Search for the cell housing the specified text and yield its (x, y) center coordinate. 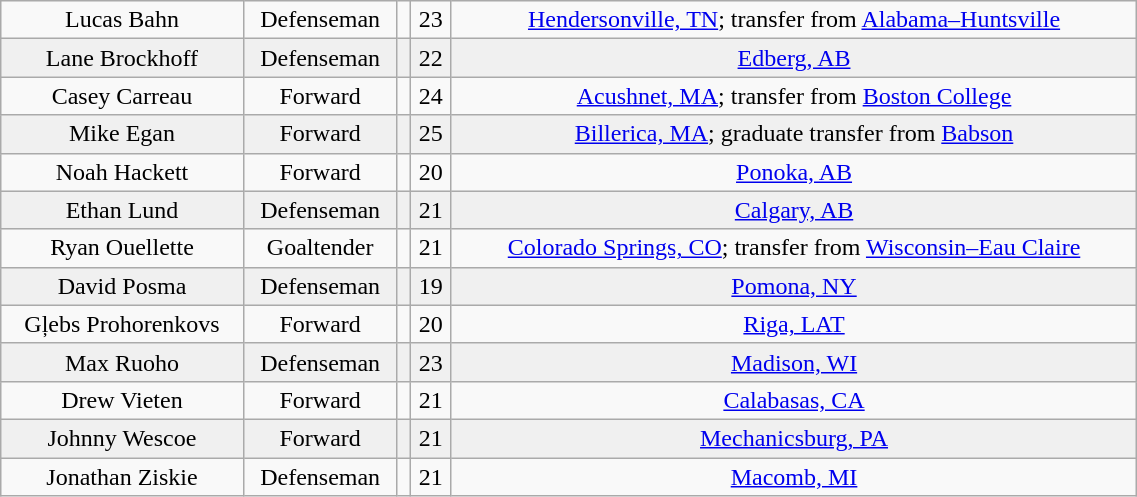
Johnny Wescoe (122, 438)
Mike Egan (122, 134)
Madison, WI (794, 362)
Calgary, AB (794, 210)
Pomona, NY (794, 286)
Lucas Bahn (122, 20)
22 (430, 58)
25 (430, 134)
Billerica, MA; graduate transfer from Babson (794, 134)
Calabasas, CA (794, 400)
Jonathan Ziskie (122, 477)
David Posma (122, 286)
Noah Hackett (122, 172)
Hendersonville, TN; transfer from Alabama–Huntsville (794, 20)
Riga, LAT (794, 324)
Goaltender (320, 248)
Drew Vieten (122, 400)
Edberg, AB (794, 58)
Ryan Ouellette (122, 248)
Ponoka, AB (794, 172)
Macomb, MI (794, 477)
Mechanicsburg, PA (794, 438)
Gļebs Prohorenkovs (122, 324)
Max Ruoho (122, 362)
19 (430, 286)
Casey Carreau (122, 96)
Lane Brockhoff (122, 58)
Acushnet, MA; transfer from Boston College (794, 96)
24 (430, 96)
Colorado Springs, CO; transfer from Wisconsin–Eau Claire (794, 248)
Ethan Lund (122, 210)
